Capture the cell that displays the provided text and extract its (x, y) central coordinate. 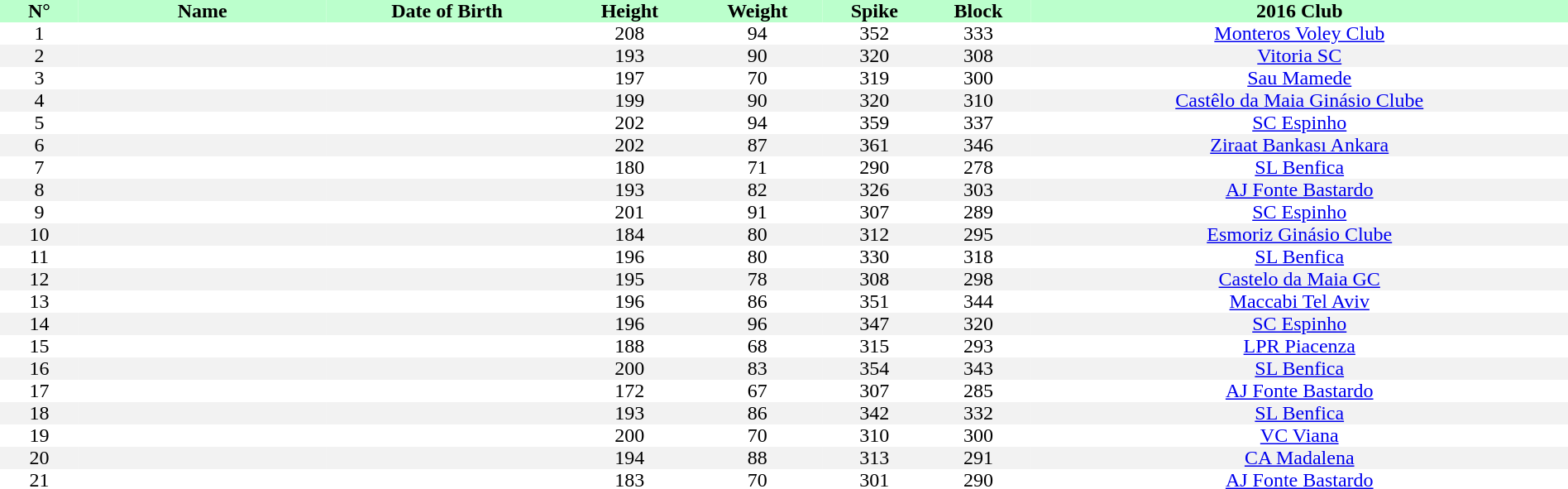
346 (978, 146)
15 (40, 346)
172 (629, 391)
82 (758, 190)
3 (40, 78)
303 (978, 190)
289 (978, 212)
7 (40, 167)
83 (758, 369)
17 (40, 391)
CA Madalena (1299, 458)
19 (40, 435)
Spike (874, 12)
2 (40, 56)
Height (629, 12)
291 (978, 458)
194 (629, 458)
184 (629, 235)
197 (629, 78)
5 (40, 122)
11 (40, 256)
285 (978, 391)
330 (874, 256)
188 (629, 346)
351 (874, 301)
290 (874, 167)
Block (978, 12)
91 (758, 212)
Ziraat Bankası Ankara (1299, 146)
295 (978, 235)
326 (874, 190)
319 (874, 78)
87 (758, 146)
2016 Club (1299, 12)
18 (40, 414)
313 (874, 458)
Name (203, 12)
16 (40, 369)
Weight (758, 12)
Date of Birth (447, 12)
318 (978, 256)
6 (40, 146)
201 (629, 212)
333 (978, 33)
Maccabi Tel Aviv (1299, 301)
71 (758, 167)
361 (874, 146)
278 (978, 167)
96 (758, 324)
67 (758, 391)
78 (758, 280)
293 (978, 346)
344 (978, 301)
LPR Piacenza (1299, 346)
342 (874, 414)
Esmoriz Ginásio Clube (1299, 235)
Castêlo da Maia Ginásio Clube (1299, 101)
337 (978, 122)
12 (40, 280)
180 (629, 167)
8 (40, 190)
VC Viana (1299, 435)
1 (40, 33)
9 (40, 212)
332 (978, 414)
Sau Mamede (1299, 78)
20 (40, 458)
14 (40, 324)
Castelo da Maia GC (1299, 280)
88 (758, 458)
195 (629, 280)
312 (874, 235)
298 (978, 280)
208 (629, 33)
343 (978, 369)
347 (874, 324)
68 (758, 346)
4 (40, 101)
Monteros Voley Club (1299, 33)
359 (874, 122)
315 (874, 346)
Vitoria SC (1299, 56)
199 (629, 101)
354 (874, 369)
352 (874, 33)
10 (40, 235)
13 (40, 301)
N° (40, 12)
